Pinpoint the cell where the given text exists, returning its [X, Y] midpoint coordinate. 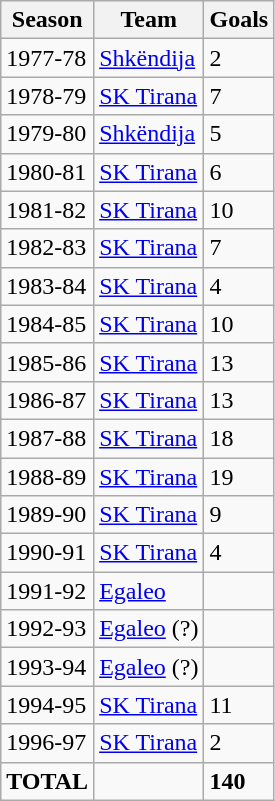
1978-79 [48, 96]
Team [149, 20]
1980-81 [48, 172]
1996-97 [48, 743]
5 [239, 134]
TOTAL [48, 781]
1988-89 [48, 477]
1986-87 [48, 400]
1990-91 [48, 553]
1987-88 [48, 438]
1991-92 [48, 591]
19 [239, 477]
9 [239, 515]
1994-95 [48, 705]
Season [48, 20]
140 [239, 781]
1984-85 [48, 324]
1992-93 [48, 629]
11 [239, 705]
1983-84 [48, 286]
Goals [239, 20]
18 [239, 438]
1993-94 [48, 667]
1985-86 [48, 362]
1977-78 [48, 58]
6 [239, 172]
1979-80 [48, 134]
1981-82 [48, 210]
Egaleo [149, 591]
1989-90 [48, 515]
1982-83 [48, 248]
